Search for the cell housing the specified text and yield its (X, Y) center coordinate. 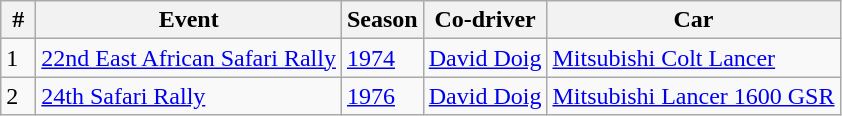
Mitsubishi Lancer 1600 GSR (694, 96)
2 (18, 96)
Co-driver (485, 20)
1976 (382, 96)
Event (189, 20)
Mitsubishi Colt Lancer (694, 58)
Car (694, 20)
1 (18, 58)
1974 (382, 58)
# (18, 20)
24th Safari Rally (189, 96)
22nd East African Safari Rally (189, 58)
Season (382, 20)
